Identify which cell holds the provided text, then report its (X, Y) central coordinate. 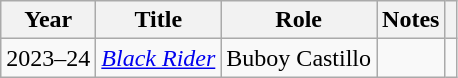
Year (48, 20)
Title (158, 20)
Notes (411, 20)
2023–24 (48, 58)
Role (299, 20)
Black Rider (158, 58)
Buboy Castillo (299, 58)
